From the cell containing the given text, extract its center point as (x, y) coordinate. 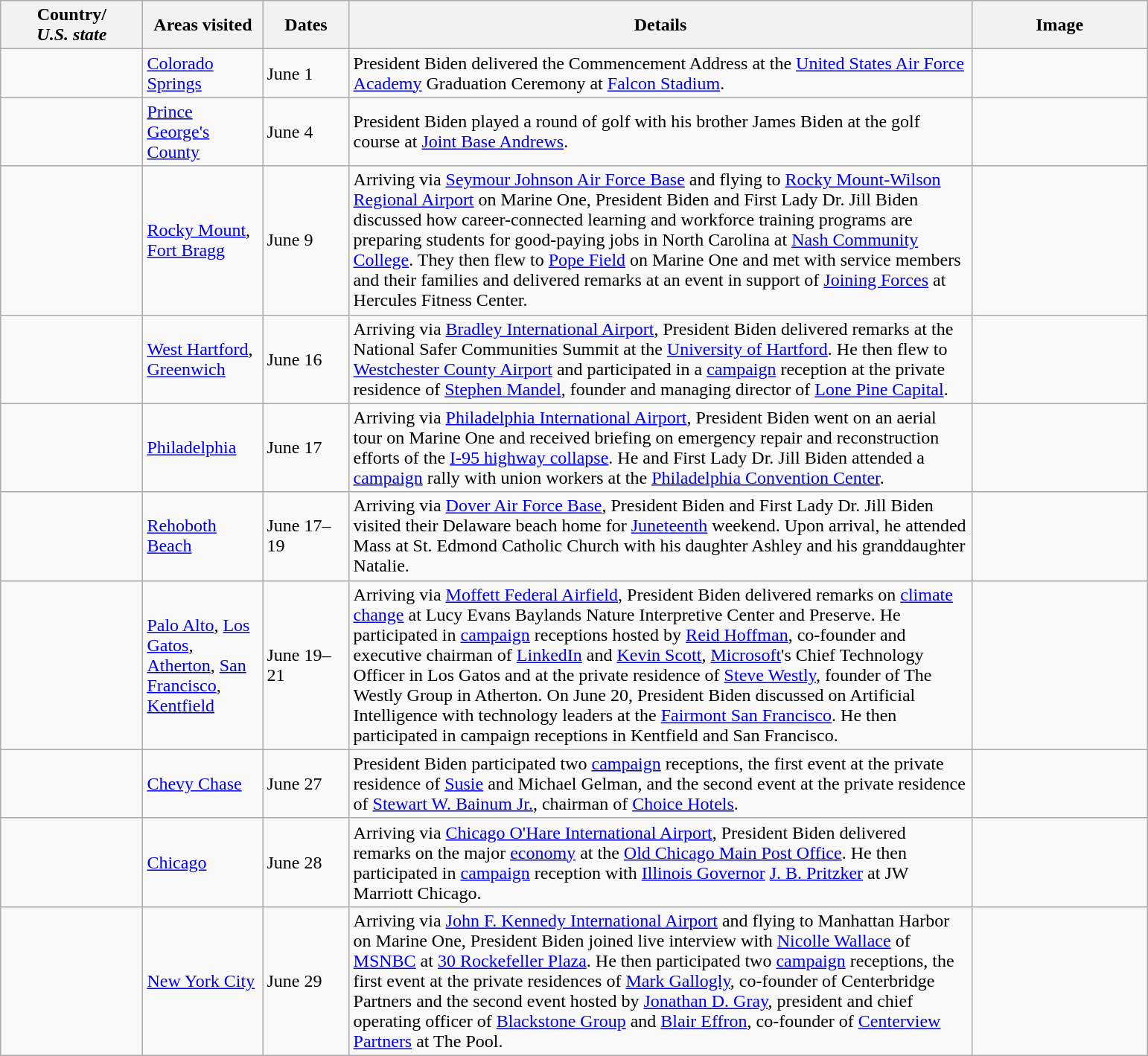
Rocky Mount, Fort Bragg (203, 240)
New York City (203, 981)
Dates (306, 25)
West Hartford, Greenwich (203, 359)
Philadelphia (203, 448)
June 9 (306, 240)
Rehoboth Beach (203, 536)
President Biden delivered the Commencement Address at the United States Air Force Academy Graduation Ceremony at Falcon Stadium. (660, 73)
June 1 (306, 73)
Country/U.S. state (71, 25)
June 28 (306, 862)
June 17–19 (306, 536)
June 17 (306, 448)
Chevy Chase (203, 784)
Colorado Springs (203, 73)
Prince George's County (203, 132)
June 19–21 (306, 665)
June 4 (306, 132)
Areas visited (203, 25)
Palo Alto, Los Gatos, Atherton, San Francisco, Kentfield (203, 665)
June 27 (306, 784)
President Biden played a round of golf with his brother James Biden at the golf course at Joint Base Andrews. (660, 132)
Image (1059, 25)
June 16 (306, 359)
June 29 (306, 981)
Chicago (203, 862)
Details (660, 25)
